Search for the cell housing the specified text and yield its (X, Y) center coordinate. 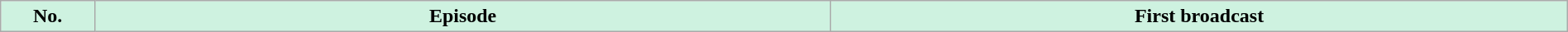
Episode (462, 16)
First broadcast (1199, 16)
No. (48, 16)
